Output the [X, Y] coordinate of the center of the cell containing the given text.  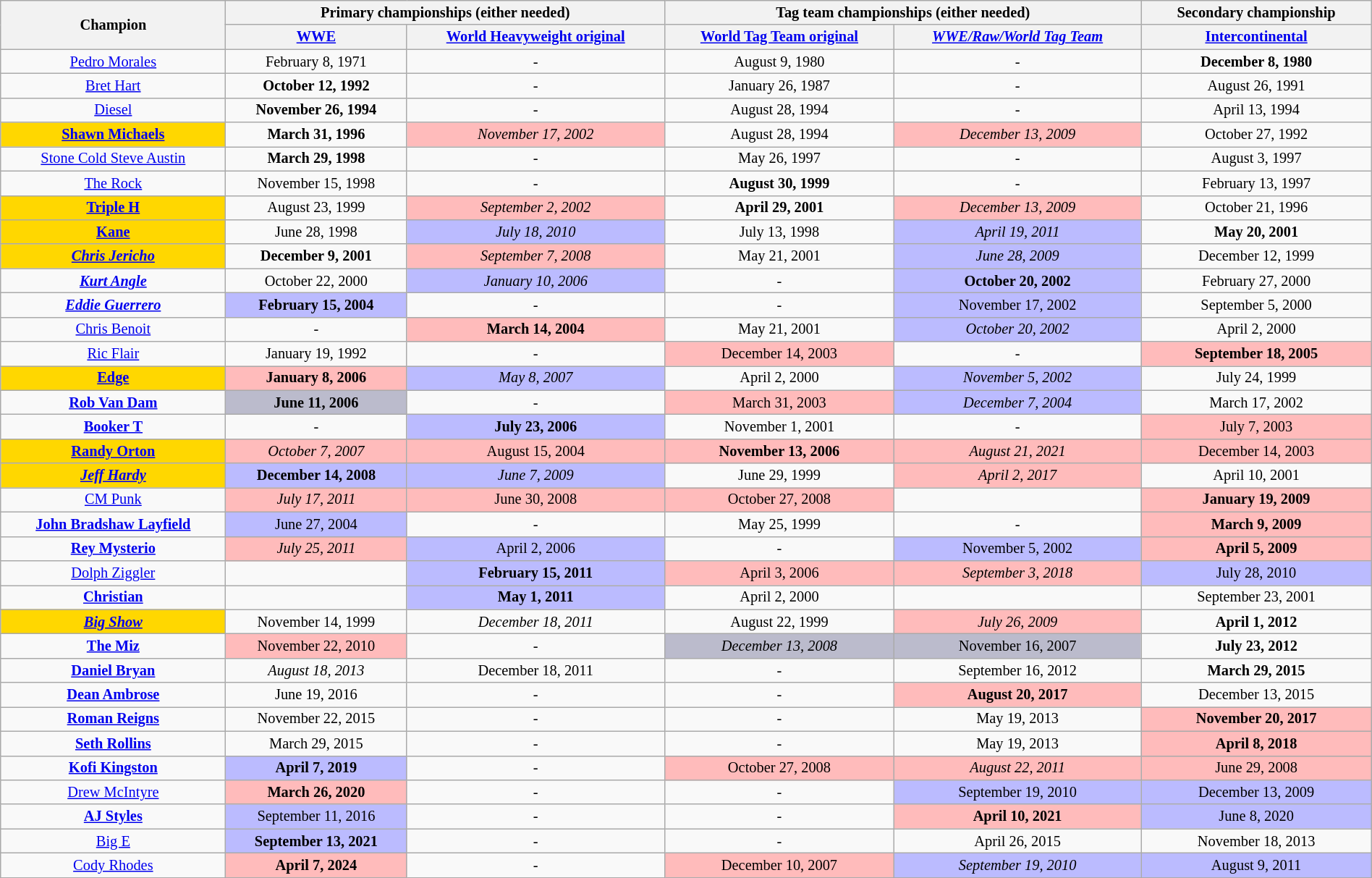
November 22, 2015 [316, 719]
March 9, 2009 [1256, 524]
August 30, 1999 [780, 183]
June 30, 2008 [535, 499]
April 3, 2006 [780, 573]
December 7, 2004 [1017, 402]
March 31, 1996 [316, 135]
June 28, 1998 [316, 232]
January 26, 1987 [780, 85]
Shawn Michaels [113, 135]
November 13, 2006 [780, 451]
Kane [113, 232]
August 22, 1999 [780, 622]
July 28, 2010 [1256, 573]
April 2, 2006 [535, 549]
Edge [113, 378]
Kurt Angle [113, 281]
Diesel [113, 110]
December 9, 2001 [316, 256]
Daniel Bryan [113, 670]
January 8, 2006 [316, 378]
December 8, 1980 [1256, 62]
July 26, 2009 [1017, 622]
Intercontinental [1256, 37]
AJ Styles [113, 816]
October 27, 1992 [1256, 135]
Seth Rollins [113, 743]
December 14, 2008 [316, 476]
July 23, 2012 [1256, 646]
February 8, 1971 [316, 62]
July 17, 2011 [316, 499]
Roman Reigns [113, 719]
December 12, 1999 [1256, 256]
August 15, 2004 [535, 451]
June 27, 2004 [316, 524]
World Tag Team original [780, 37]
Dean Ambrose [113, 695]
June 28, 2009 [1017, 256]
April 19, 2011 [1017, 232]
September 3, 2018 [1017, 573]
Christian [113, 597]
April 2, 2017 [1017, 476]
June 19, 2016 [316, 695]
September 16, 2012 [1017, 670]
August 9, 1980 [780, 62]
April 10, 2001 [1256, 476]
Kofi Kingston [113, 768]
September 23, 2001 [1256, 597]
November 15, 1998 [316, 183]
Eddie Guerrero [113, 305]
April 26, 2015 [1017, 841]
March 31, 2003 [780, 402]
WWE/Raw/World Tag Team [1017, 37]
Pedro Morales [113, 62]
August 23, 1999 [316, 208]
World Heavyweight original [535, 37]
April 5, 2009 [1256, 549]
The Miz [113, 646]
December 10, 2007 [780, 865]
June 29, 1999 [780, 476]
August 20, 2017 [1017, 695]
Tag team championships (either needed) [903, 12]
July 25, 2011 [316, 549]
April 7, 2024 [316, 865]
CM Punk [113, 499]
November 26, 1994 [316, 110]
Rob Van Dam [113, 402]
May 26, 1997 [780, 159]
July 24, 1999 [1256, 378]
November 1, 2001 [780, 426]
Dolph Ziggler [113, 573]
Big E [113, 841]
May 8, 2007 [535, 378]
January 10, 2006 [535, 281]
October 22, 2000 [316, 281]
September 2, 2002 [535, 208]
March 29, 1998 [316, 159]
March 17, 2002 [1256, 402]
Triple H [113, 208]
September 7, 2008 [535, 256]
Chris Benoit [113, 329]
March 26, 2020 [316, 792]
April 29, 2001 [780, 208]
Primary championships (either needed) [446, 12]
May 1, 2011 [535, 597]
March 14, 2004 [535, 329]
Cody Rhodes [113, 865]
October 7, 2007 [316, 451]
February 13, 1997 [1256, 183]
Big Show [113, 622]
June 7, 2009 [535, 476]
Secondary championship [1256, 12]
June 11, 2006 [316, 402]
August 21, 2021 [1017, 451]
August 3, 1997 [1256, 159]
September 11, 2016 [316, 816]
April 8, 2018 [1256, 743]
November 16, 2007 [1017, 646]
September 18, 2005 [1256, 354]
June 29, 2008 [1256, 768]
November 14, 1999 [316, 622]
Jeff Hardy [113, 476]
August 18, 2013 [316, 670]
December 13, 2015 [1256, 695]
Randy Orton [113, 451]
January 19, 1992 [316, 354]
September 13, 2021 [316, 841]
Bret Hart [113, 85]
April 7, 2019 [316, 768]
Rey Mysterio [113, 549]
Booker T [113, 426]
February 27, 2000 [1256, 281]
Ric Flair [113, 354]
August 22, 2011 [1017, 768]
April 13, 1994 [1256, 110]
October 21, 1996 [1256, 208]
Chris Jericho [113, 256]
July 7, 2003 [1256, 426]
November 18, 2013 [1256, 841]
July 18, 2010 [535, 232]
April 10, 2021 [1017, 816]
Drew McIntyre [113, 792]
May 25, 1999 [780, 524]
January 19, 2009 [1256, 499]
August 26, 1991 [1256, 85]
February 15, 2004 [316, 305]
April 1, 2012 [1256, 622]
WWE [316, 37]
July 13, 1998 [780, 232]
May 20, 2001 [1256, 232]
October 12, 1992 [316, 85]
February 15, 2011 [535, 573]
November 22, 2010 [316, 646]
Champion [113, 25]
December 13, 2008 [780, 646]
July 23, 2006 [535, 426]
August 9, 2011 [1256, 865]
November 20, 2017 [1256, 719]
Stone Cold Steve Austin [113, 159]
September 5, 2000 [1256, 305]
The Rock [113, 183]
John Bradshaw Layfield [113, 524]
June 8, 2020 [1256, 816]
